Extract the [x, y] coordinate from the center of the cell holding the provided text.  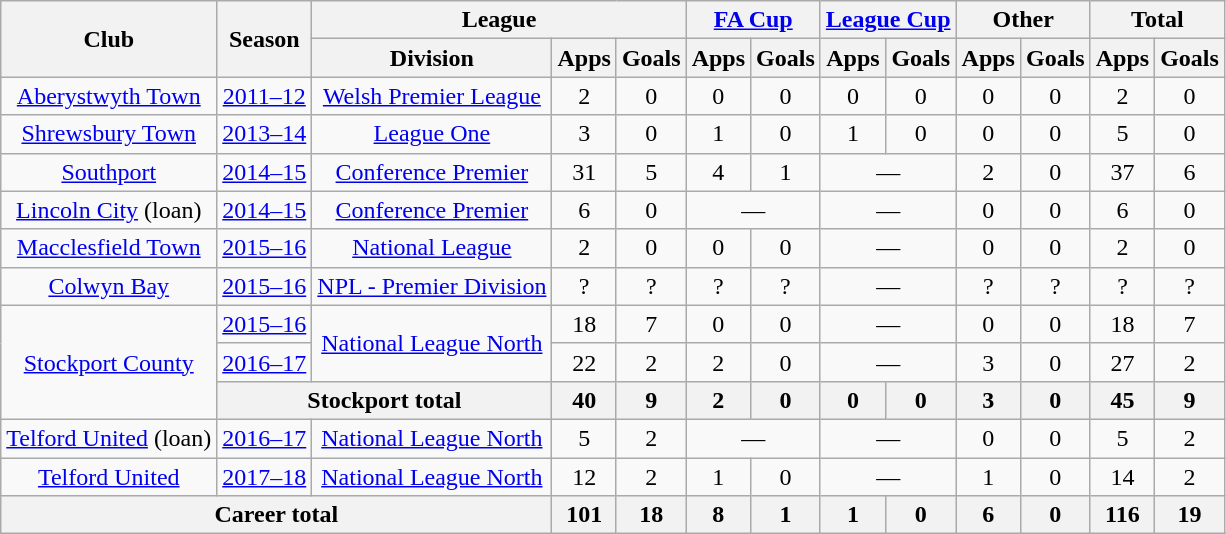
2017–18 [264, 477]
Colwyn Bay [109, 286]
Stockport total [384, 400]
14 [1122, 477]
12 [584, 477]
Shrewsbury Town [109, 134]
Welsh Premier League [432, 96]
19 [1190, 515]
31 [584, 172]
2011–12 [264, 96]
League [499, 20]
Lincoln City (loan) [109, 210]
League One [432, 134]
National League [432, 248]
Southport [109, 172]
NPL - Premier Division [432, 286]
Other [1023, 20]
45 [1122, 400]
Stockport County [109, 362]
Season [264, 39]
Club [109, 39]
Telford United (loan) [109, 438]
116 [1122, 515]
2013–14 [264, 134]
40 [584, 400]
Aberystwyth Town [109, 96]
Total [1157, 20]
22 [584, 362]
Macclesfield Town [109, 248]
Division [432, 58]
27 [1122, 362]
League Cup [888, 20]
Career total [276, 515]
8 [718, 515]
37 [1122, 172]
101 [584, 515]
4 [718, 172]
Telford United [109, 477]
FA Cup [753, 20]
